Search for the cell housing the specified text and yield its [X, Y] center coordinate. 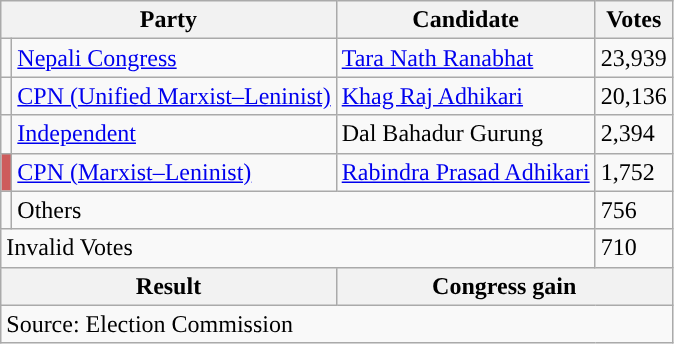
Invalid Votes [298, 248]
1,752 [634, 172]
Independent [174, 134]
23,939 [634, 58]
CPN (Marxist–Leninist) [174, 172]
710 [634, 248]
Candidate [466, 20]
20,136 [634, 96]
Nepali Congress [174, 58]
Party [168, 20]
756 [634, 210]
Tara Nath Ranabhat [466, 58]
Khag Raj Adhikari [466, 96]
Dal Bahadur Gurung [466, 134]
Rabindra Prasad Adhikari [466, 172]
CPN (Unified Marxist–Leninist) [174, 96]
Source: Election Commission [337, 324]
Result [168, 286]
Others [304, 210]
Congress gain [504, 286]
2,394 [634, 134]
Votes [634, 20]
